From the cell containing the given text, extract its center point as [X, Y] coordinate. 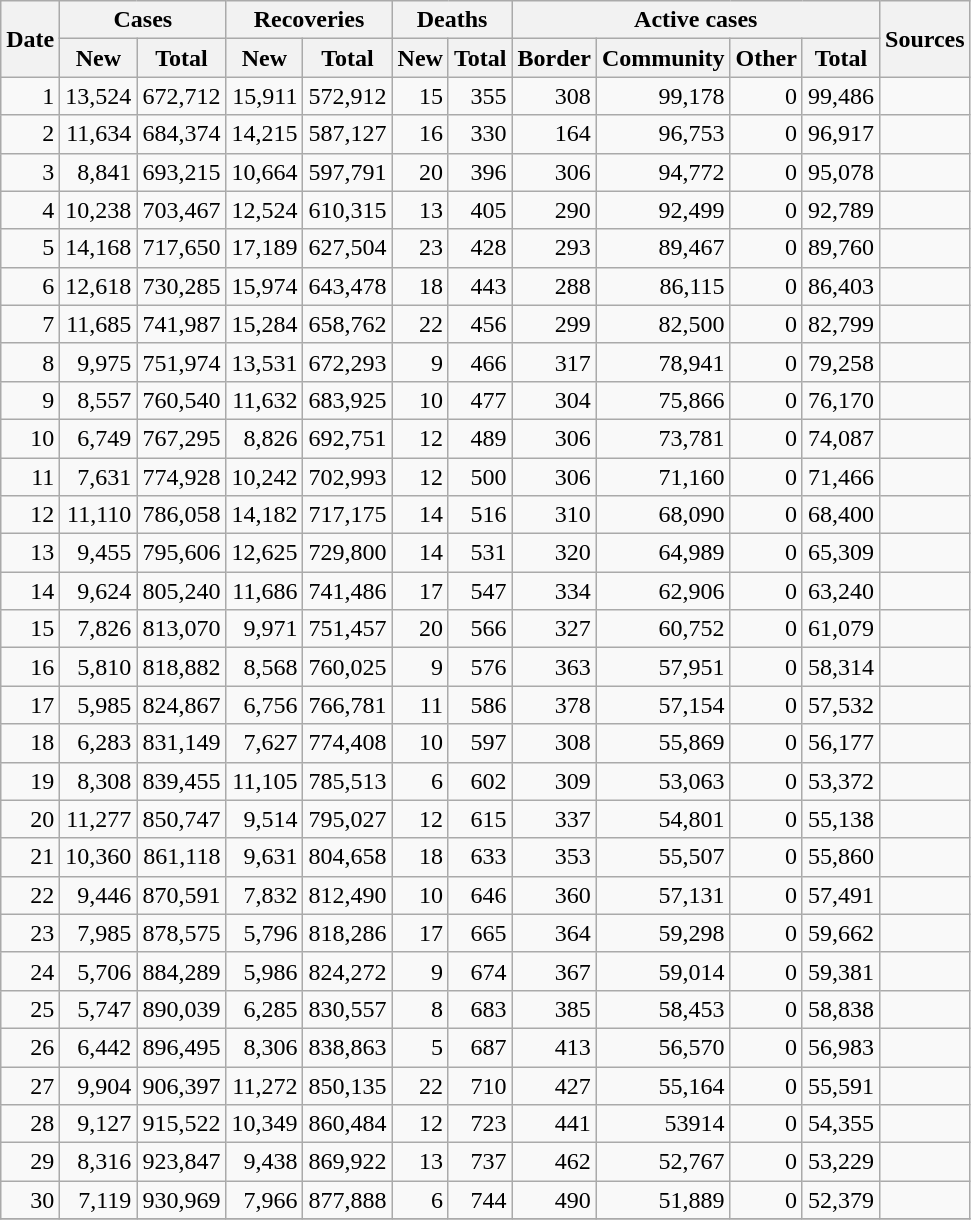
8,557 [98, 400]
364 [554, 933]
367 [554, 971]
516 [480, 515]
86,403 [840, 286]
59,662 [840, 933]
1 [30, 96]
15,284 [264, 324]
730,285 [182, 286]
10,360 [98, 857]
870,591 [182, 895]
11,272 [264, 1085]
51,889 [663, 1200]
Community [663, 58]
14,168 [98, 248]
717,175 [348, 515]
Deaths [452, 20]
684,374 [182, 134]
490 [554, 1200]
55,164 [663, 1085]
96,753 [663, 134]
71,466 [840, 477]
12,625 [264, 553]
9,514 [264, 819]
299 [554, 324]
76,170 [840, 400]
58,314 [840, 667]
692,751 [348, 438]
57,154 [663, 705]
13,524 [98, 96]
15,911 [264, 96]
831,149 [182, 743]
687 [480, 1047]
602 [480, 781]
824,272 [348, 971]
89,760 [840, 248]
744 [480, 1200]
838,863 [348, 1047]
13,531 [264, 362]
9,127 [98, 1124]
68,090 [663, 515]
6,442 [98, 1047]
10,349 [264, 1124]
75,866 [663, 400]
310 [554, 515]
896,495 [182, 1047]
785,513 [348, 781]
334 [554, 591]
58,453 [663, 1009]
850,747 [182, 819]
Other [766, 58]
427 [554, 1085]
587,127 [348, 134]
839,455 [182, 781]
59,381 [840, 971]
9,455 [98, 553]
15,974 [264, 286]
54,801 [663, 819]
11,685 [98, 324]
890,039 [182, 1009]
55,591 [840, 1085]
500 [480, 477]
850,135 [348, 1085]
8,826 [264, 438]
25 [30, 1009]
164 [554, 134]
57,951 [663, 667]
57,491 [840, 895]
462 [554, 1162]
9,971 [264, 629]
96,917 [840, 134]
330 [480, 134]
627,504 [348, 248]
405 [480, 210]
466 [480, 362]
11,632 [264, 400]
443 [480, 286]
59,014 [663, 971]
12,524 [264, 210]
94,772 [663, 172]
95,078 [840, 172]
702,993 [348, 477]
53,063 [663, 781]
5,985 [98, 705]
9,904 [98, 1085]
Cases [143, 20]
4 [30, 210]
6,756 [264, 705]
11,686 [264, 591]
56,570 [663, 1047]
7,832 [264, 895]
28 [30, 1124]
861,118 [182, 857]
99,178 [663, 96]
55,860 [840, 857]
337 [554, 819]
576 [480, 667]
923,847 [182, 1162]
818,882 [182, 667]
8,308 [98, 781]
5,810 [98, 667]
63,240 [840, 591]
674 [480, 971]
360 [554, 895]
327 [554, 629]
8,568 [264, 667]
5,986 [264, 971]
55,138 [840, 819]
930,969 [182, 1200]
11,277 [98, 819]
17,189 [264, 248]
Sources [926, 39]
82,799 [840, 324]
805,240 [182, 591]
7,966 [264, 1200]
5,796 [264, 933]
572,912 [348, 96]
65,309 [840, 553]
428 [480, 248]
830,557 [348, 1009]
82,500 [663, 324]
2 [30, 134]
7,627 [264, 743]
304 [554, 400]
62,906 [663, 591]
10,664 [264, 172]
8,306 [264, 1047]
53914 [663, 1124]
52,767 [663, 1162]
288 [554, 286]
774,928 [182, 477]
26 [30, 1047]
79,258 [840, 362]
723 [480, 1124]
860,484 [348, 1124]
73,781 [663, 438]
906,397 [182, 1085]
10,238 [98, 210]
10,242 [264, 477]
378 [554, 705]
818,286 [348, 933]
19 [30, 781]
11,110 [98, 515]
54,355 [840, 1124]
30 [30, 1200]
9,438 [264, 1162]
665 [480, 933]
737 [480, 1162]
915,522 [182, 1124]
99,486 [840, 96]
86,115 [663, 286]
441 [554, 1124]
56,177 [840, 743]
355 [480, 96]
878,575 [182, 933]
71,160 [663, 477]
760,025 [348, 667]
774,408 [348, 743]
14,215 [264, 134]
9,975 [98, 362]
396 [480, 172]
413 [554, 1047]
64,989 [663, 553]
320 [554, 553]
55,869 [663, 743]
53,229 [840, 1162]
672,712 [182, 96]
812,490 [348, 895]
767,295 [182, 438]
53,372 [840, 781]
8,841 [98, 172]
293 [554, 248]
741,486 [348, 591]
786,058 [182, 515]
597 [480, 743]
795,027 [348, 819]
29 [30, 1162]
751,457 [348, 629]
703,467 [182, 210]
9,446 [98, 895]
58,838 [840, 1009]
693,215 [182, 172]
683,925 [348, 400]
60,752 [663, 629]
89,467 [663, 248]
531 [480, 553]
9,624 [98, 591]
672,293 [348, 362]
456 [480, 324]
Active cases [696, 20]
92,499 [663, 210]
68,400 [840, 515]
710 [480, 1085]
290 [554, 210]
317 [554, 362]
566 [480, 629]
615 [480, 819]
7,119 [98, 1200]
55,507 [663, 857]
751,974 [182, 362]
59,298 [663, 933]
5,706 [98, 971]
658,762 [348, 324]
477 [480, 400]
877,888 [348, 1200]
385 [554, 1009]
717,650 [182, 248]
869,922 [348, 1162]
9,631 [264, 857]
6,283 [98, 743]
11,105 [264, 781]
586 [480, 705]
610,315 [348, 210]
74,087 [840, 438]
795,606 [182, 553]
Recoveries [309, 20]
6,749 [98, 438]
683 [480, 1009]
24 [30, 971]
Border [554, 58]
646 [480, 895]
729,800 [348, 553]
7 [30, 324]
92,789 [840, 210]
14,182 [264, 515]
78,941 [663, 362]
824,867 [182, 705]
813,070 [182, 629]
633 [480, 857]
6,285 [264, 1009]
52,379 [840, 1200]
56,983 [840, 1047]
8,316 [98, 1162]
489 [480, 438]
597,791 [348, 172]
363 [554, 667]
309 [554, 781]
3 [30, 172]
353 [554, 857]
11,634 [98, 134]
5,747 [98, 1009]
21 [30, 857]
Date [30, 39]
27 [30, 1085]
57,131 [663, 895]
766,781 [348, 705]
547 [480, 591]
760,540 [182, 400]
7,985 [98, 933]
884,289 [182, 971]
741,987 [182, 324]
7,631 [98, 477]
12,618 [98, 286]
57,532 [840, 705]
643,478 [348, 286]
61,079 [840, 629]
7,826 [98, 629]
804,658 [348, 857]
